Capture the cell that displays the provided text and extract its (x, y) central coordinate. 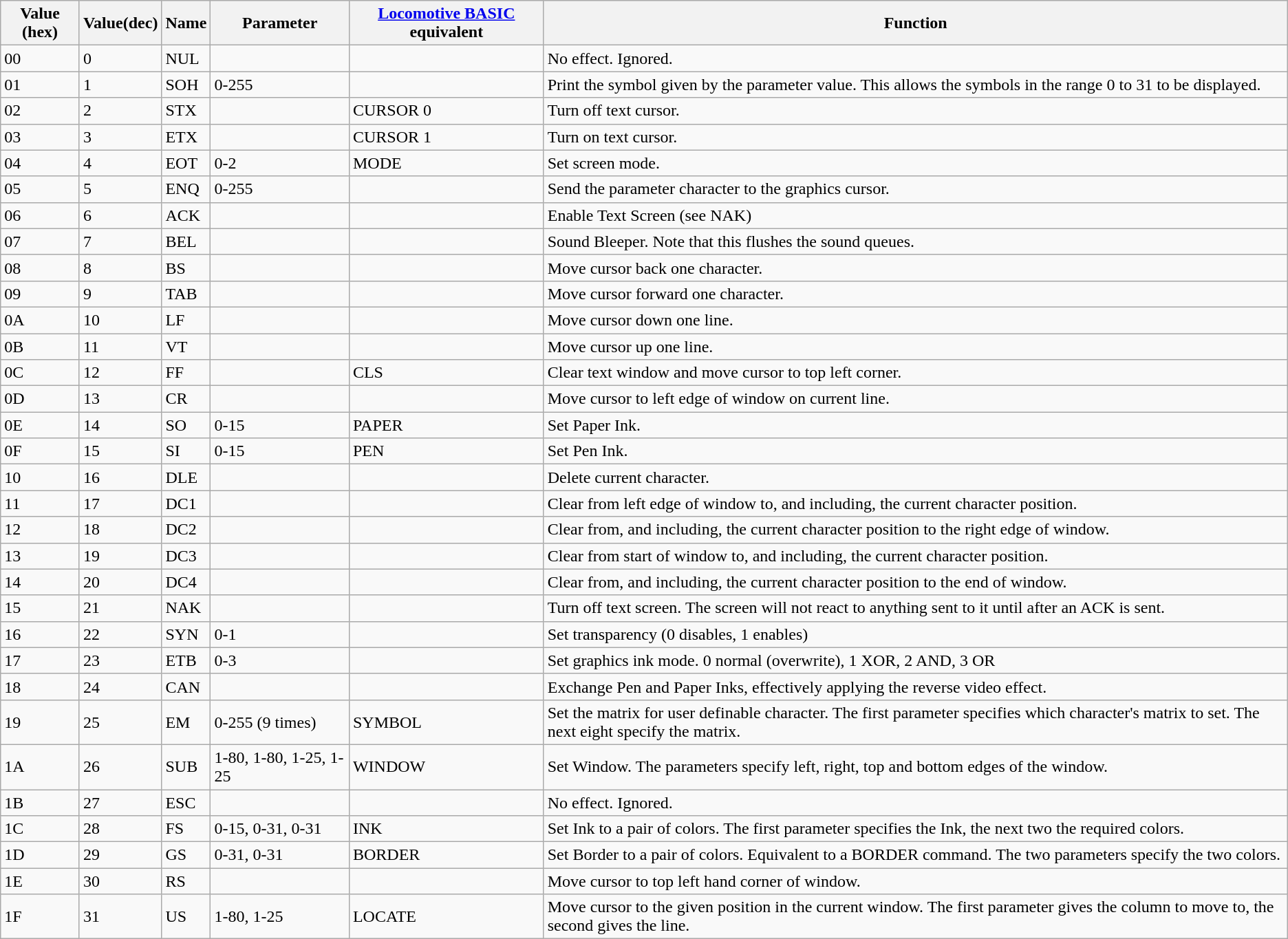
0-15, 0-31, 0-31 (279, 829)
EM (186, 722)
1F (40, 916)
0A (40, 320)
CR (186, 399)
Locomotive BASIC equivalent (446, 23)
ESC (186, 803)
28 (120, 829)
09 (40, 294)
26 (120, 766)
Set Paper Ink. (915, 425)
Set Window. The parameters specify left, right, top and bottom edges of the window. (915, 766)
Clear from, and including, the current character position to the end of window. (915, 582)
3 (120, 137)
SI (186, 451)
TAB (186, 294)
Clear from, and including, the current character position to the right edge of window. (915, 530)
Move cursor to the given position in the current window. The first parameter gives the column to move to, the second gives the line. (915, 916)
1-80, 1-25 (279, 916)
22 (120, 634)
Value(dec) (120, 23)
0-1 (279, 634)
INK (446, 829)
1D (40, 855)
ETX (186, 137)
9 (120, 294)
Set screen mode. (915, 163)
SO (186, 425)
1-80, 1-80, 1-25, 1-25 (279, 766)
05 (40, 189)
7 (120, 241)
27 (120, 803)
1B (40, 803)
BS (186, 268)
30 (120, 881)
Send the parameter character to the graphics cursor. (915, 189)
Parameter (279, 23)
0E (40, 425)
Move cursor up one line. (915, 346)
Name (186, 23)
02 (40, 111)
Turn off text screen. The screen will not react to anything sent to it until after an ACK is sent. (915, 608)
03 (40, 137)
Set transparency (0 disables, 1 enables) (915, 634)
MODE (446, 163)
1C (40, 829)
04 (40, 163)
SOH (186, 85)
DLE (186, 477)
Clear text window and move cursor to top left corner. (915, 373)
LOCATE (446, 916)
Clear from left edge of window to, and including, the current character position. (915, 504)
Turn off text cursor. (915, 111)
DC4 (186, 582)
Delete current character. (915, 477)
00 (40, 58)
Print the symbol given by the parameter value. This allows the symbols in the range 0 to 31 to be displayed. (915, 85)
Set Border to a pair of colors. Equivalent to a BORDER command. The two parameters specify the two colors. (915, 855)
1E (40, 881)
5 (120, 189)
STX (186, 111)
4 (120, 163)
Value (hex) (40, 23)
CURSOR 0 (446, 111)
23 (120, 660)
Set Pen Ink. (915, 451)
25 (120, 722)
Clear from start of window to, and including, the current character position. (915, 556)
07 (40, 241)
24 (120, 687)
21 (120, 608)
PEN (446, 451)
BEL (186, 241)
0B (40, 346)
Exchange Pen and Paper Inks, effectively applying the reverse video effect. (915, 687)
GS (186, 855)
Enable Text Screen (see NAK) (915, 215)
0F (40, 451)
20 (120, 582)
Move cursor forward one character. (915, 294)
RS (186, 881)
08 (40, 268)
NAK (186, 608)
FF (186, 373)
0-255 (9 times) (279, 722)
0-3 (279, 660)
0 (120, 58)
Set graphics ink mode. 0 normal (overwrite), 1 XOR, 2 AND, 3 OR (915, 660)
WINDOW (446, 766)
ACK (186, 215)
Move cursor back one character. (915, 268)
EOT (186, 163)
01 (40, 85)
NUL (186, 58)
Move cursor down one line. (915, 320)
Set Ink to a pair of colors. The first parameter specifies the Ink, the next two the required colors. (915, 829)
ENQ (186, 189)
Set the matrix for user definable character. The first parameter specifies which character's matrix to set. The next eight specify the matrix. (915, 722)
DC1 (186, 504)
CLS (446, 373)
CURSOR 1 (446, 137)
CAN (186, 687)
SYN (186, 634)
0C (40, 373)
ETB (186, 660)
1 (120, 85)
LF (186, 320)
8 (120, 268)
06 (40, 215)
Move cursor to left edge of window on current line. (915, 399)
SYMBOL (446, 722)
2 (120, 111)
FS (186, 829)
Sound Bleeper. Note that this flushes the sound queues. (915, 241)
PAPER (446, 425)
DC3 (186, 556)
29 (120, 855)
US (186, 916)
0-31, 0-31 (279, 855)
DC2 (186, 530)
SUB (186, 766)
0D (40, 399)
Function (915, 23)
Turn on text cursor. (915, 137)
6 (120, 215)
31 (120, 916)
0-2 (279, 163)
Move cursor to top left hand corner of window. (915, 881)
BORDER (446, 855)
VT (186, 346)
1A (40, 766)
